From the cell containing the given text, extract its center point as (X, Y) coordinate. 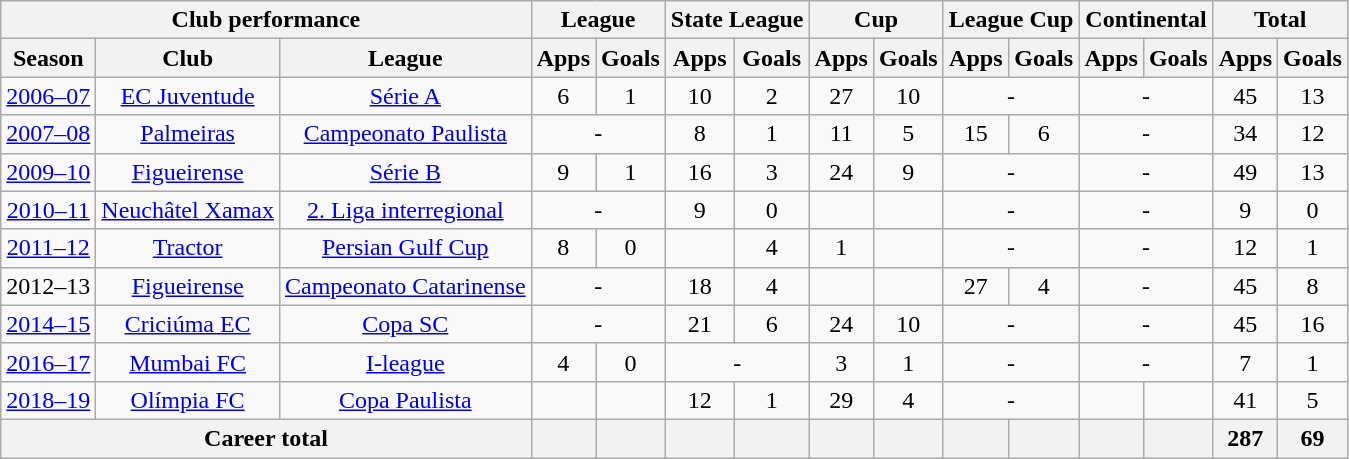
2014–15 (48, 324)
Cup (876, 20)
Continental (1146, 20)
State League (737, 20)
League Cup (1011, 20)
Campeonato Paulista (405, 134)
2. Liga interregional (405, 210)
Série A (405, 96)
49 (1245, 172)
Copa SC (405, 324)
Persian Gulf Cup (405, 248)
EC Juventude (188, 96)
34 (1245, 134)
2012–13 (48, 286)
Career total (266, 438)
Tractor (188, 248)
Criciúma EC (188, 324)
Série B (405, 172)
2010–11 (48, 210)
Total (1280, 20)
41 (1245, 400)
Season (48, 58)
Mumbai FC (188, 362)
I-league (405, 362)
Olímpia FC (188, 400)
2006–07 (48, 96)
2009–10 (48, 172)
287 (1245, 438)
Campeonato Catarinense (405, 286)
11 (841, 134)
21 (700, 324)
7 (1245, 362)
69 (1313, 438)
2011–12 (48, 248)
Club (188, 58)
15 (976, 134)
Copa Paulista (405, 400)
Club performance (266, 20)
2016–17 (48, 362)
29 (841, 400)
2018–19 (48, 400)
18 (700, 286)
Palmeiras (188, 134)
Neuchâtel Xamax (188, 210)
2 (772, 96)
2007–08 (48, 134)
